Provide the (x, y) coordinate of the cell's center where the given text is located.  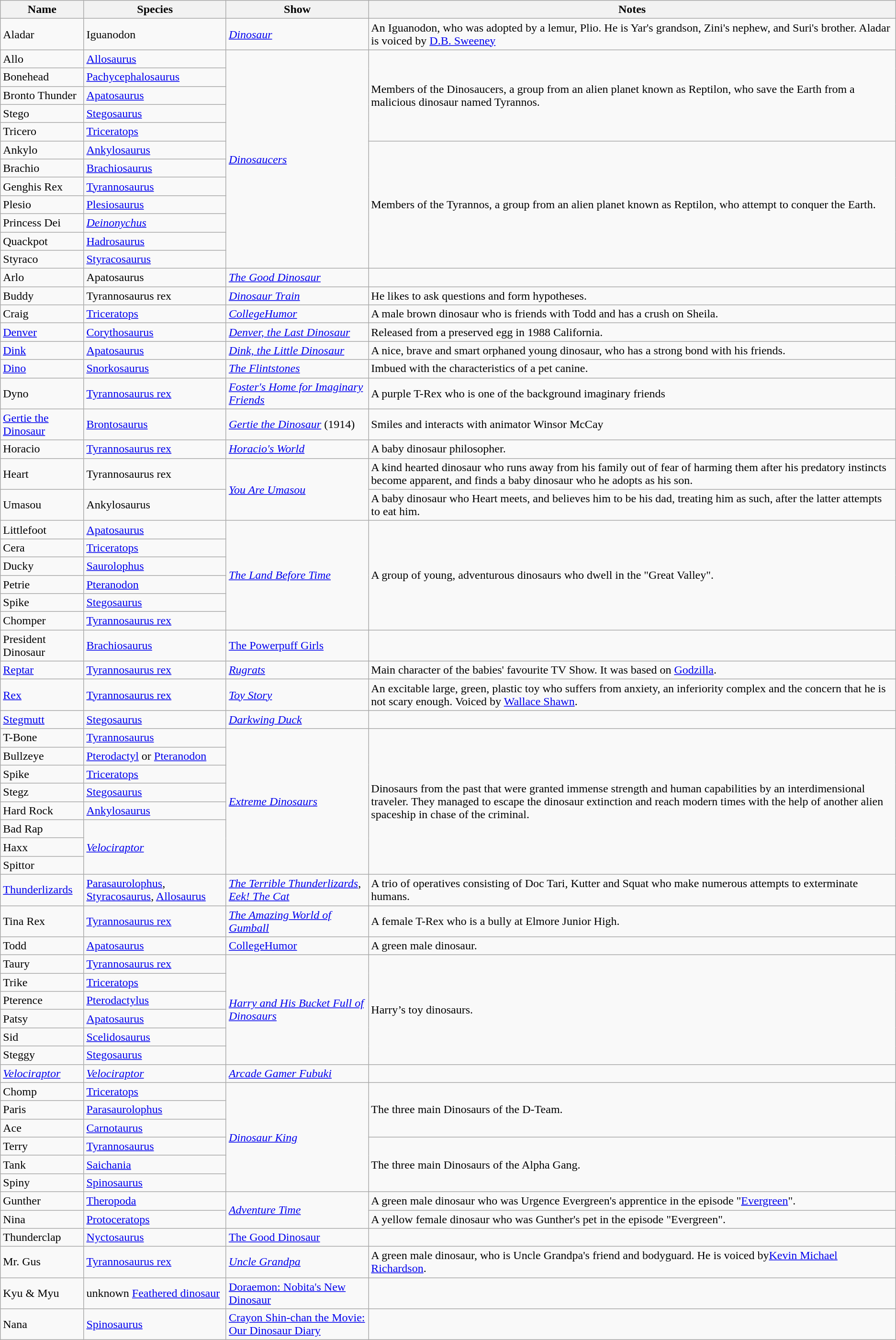
Nina (42, 1219)
Kyu & Myu (42, 1294)
Tricero (42, 132)
Doraemon: Nobita's New Dinosaur (297, 1294)
Taury (42, 964)
Crayon Shin-chan the Movie: Our Dinosaur Diary (297, 1324)
Extreme Dinosaurs (297, 801)
The Flintstones (297, 369)
unknown Feathered dinosaur (155, 1294)
Uncle Grandpa (297, 1262)
You Are Umasou (297, 489)
A baby dinosaur philosopher. (632, 449)
Stego (42, 113)
Pterodactylus (155, 1001)
Arlo (42, 278)
Horacio's World (297, 449)
Tank (42, 1164)
Styraco (42, 259)
Imbued with the characteristics of a pet canine. (632, 369)
Pteranodon (155, 585)
Main character of the babies' favourite TV Show. It was based on Godzilla. (632, 670)
A female T-Rex who is a bully at Elmore Junior High. (632, 921)
Spittor (42, 865)
Gunther (42, 1201)
Harry and His Bucket Full of Dinosaurs (297, 1010)
Princess Dei (42, 223)
Dinosaucers (297, 159)
A purple T-Rex who is one of the background imaginary friends (632, 394)
Name (42, 10)
Dino (42, 369)
Arcade Gamer Fubuki (297, 1073)
Members of the Dinosaucers, a group from an alien planet known as Reptilon, who save the Earth from a malicious dinosaur named Tyrannos. (632, 95)
Dink, the Little Dinosaur (297, 350)
Tina Rex (42, 921)
Corythosaurus (155, 332)
Iguanodon (155, 34)
Trike (42, 982)
Parasaurolophus (155, 1110)
Allo (42, 59)
The three main Dinosaurs of the Alpha Gang. (632, 1164)
Hadrosaurus (155, 241)
Allosaurus (155, 59)
Paris (42, 1110)
He likes to ask questions and form hypotheses. (632, 296)
Plesio (42, 204)
Protoceratops (155, 1219)
Pterodactyl or Pteranodon (155, 756)
Stegz (42, 792)
Reptar (42, 670)
Rugrats (297, 670)
The Amazing World of Gumball (297, 921)
Quackpot (42, 241)
Bonehead (42, 77)
A male brown dinosaur who is friends with Todd and has a crush on Sheila. (632, 314)
A nice, brave and smart orphaned young dinosaur, who has a strong bond with his friends. (632, 350)
Harry’s toy dinosaurs. (632, 1010)
A baby dinosaur who Heart meets, and believes him to be his dad, treating him as such, after the latter attempts to eat him. (632, 505)
Notes (632, 10)
Dinosaur Train (297, 296)
The Powerpuff Girls (297, 645)
Craig (42, 314)
Rex (42, 695)
Bronto Thunder (42, 95)
Denver (42, 332)
Ankylo (42, 150)
Show (297, 10)
Steggy (42, 1055)
Genghis Rex (42, 186)
Scelidosaurus (155, 1037)
Dyno (42, 394)
Nana (42, 1324)
A yellow female dinosaur who was Gunther's pet in the episode "Evergreen". (632, 1219)
Petrie (42, 585)
Horacio (42, 449)
Species (155, 10)
Brachio (42, 168)
Gertie the Dinosaur (42, 424)
Todd (42, 946)
Chomper (42, 621)
Dink (42, 350)
Adventure Time (297, 1210)
Styracosaurus (155, 259)
Spiny (42, 1182)
Brontosaurus (155, 424)
Bad Rap (42, 829)
Umasou (42, 505)
An Iguanodon, who was adopted by a lemur, Plio. He is Yar's grandson, Zini's nephew, and Suri's brother. Aladar is voiced by D.B. Sweeney (632, 34)
Cera (42, 548)
Dinosaur King (297, 1137)
Nyctosaurus (155, 1238)
Theropoda (155, 1201)
Littlefoot (42, 529)
Plesiosaurus (155, 204)
Haxx (42, 847)
Heart (42, 474)
A green male dinosaur who was Urgence Evergreen's apprentice in the episode "Evergreen". (632, 1201)
Parasaurolophus, Styracosaurus, Allosaurus (155, 890)
The Land Before Time (297, 575)
Smiles and interacts with animator Winsor McCay (632, 424)
Snorkosaurus (155, 369)
Pterence (42, 1001)
The three main Dinosaurs of the D-Team. (632, 1110)
Carnotaurus (155, 1128)
Patsy (42, 1019)
Dinosaur (297, 34)
Thunderclap (42, 1238)
Denver, the Last Dinosaur (297, 332)
Mr. Gus (42, 1262)
Thunderlizards (42, 890)
Pachycephalosaurus (155, 77)
Aladar (42, 34)
Buddy (42, 296)
Ace (42, 1128)
Bullzeye (42, 756)
Stegmutt (42, 720)
Ducky (42, 566)
Saurolophus (155, 566)
Foster's Home for Imaginary Friends (297, 394)
Chomp (42, 1092)
The Terrible Thunderlizards, Eek! The Cat (297, 890)
Members of the Tyrannos, a group from an alien planet known as Reptilon, who attempt to conquer the Earth. (632, 204)
A green male dinosaur. (632, 946)
Saichania (155, 1164)
Terry (42, 1146)
Hard Rock (42, 811)
Gertie the Dinosaur (1914) (297, 424)
Toy Story (297, 695)
Released from a preserved egg in 1988 California. (632, 332)
President Dinosaur (42, 645)
T-Bone (42, 738)
Darkwing Duck (297, 720)
A green male dinosaur, who is Uncle Grandpa's friend and bodyguard. He is voiced byKevin Michael Richardson. (632, 1262)
Deinonychus (155, 223)
Sid (42, 1037)
A trio of operatives consisting of Doc Tari, Kutter and Squat who make numerous attempts to exterminate humans. (632, 890)
A group of young, adventurous dinosaurs who dwell in the "Great Valley". (632, 575)
